Find where the given text appears and provide that cell's center as (X, Y) coordinate. 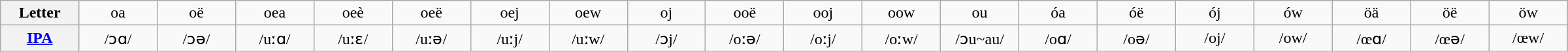
/ow/ (1293, 38)
ój (1215, 13)
óë (1136, 13)
/uːj/ (510, 38)
öw (1528, 13)
/ɔj/ (666, 38)
/oːj/ (823, 38)
öë (1450, 13)
/ɔɑ/ (118, 38)
/oj/ (1215, 38)
oj (666, 13)
/uːɛ/ (353, 38)
oa (118, 13)
óa (1058, 13)
ou (980, 13)
ooj (823, 13)
/œɑ/ (1371, 38)
ooë (745, 13)
/oə/ (1136, 38)
/oːə/ (745, 38)
oë (197, 13)
ów (1293, 13)
/uːɑ/ (274, 38)
öä (1371, 13)
/oɑ/ (1058, 38)
/uːw/ (588, 38)
oeè (353, 13)
Letter (40, 13)
oew (588, 13)
/uːə/ (431, 38)
/ɔu~au/ (980, 38)
/ɔə/ (197, 38)
oow (902, 13)
oeë (431, 13)
/œw/ (1528, 38)
oea (274, 13)
/œə/ (1450, 38)
/oːw/ (902, 38)
oej (510, 13)
IPA (40, 38)
